Return [X, Y] of the center of cell containing provided text 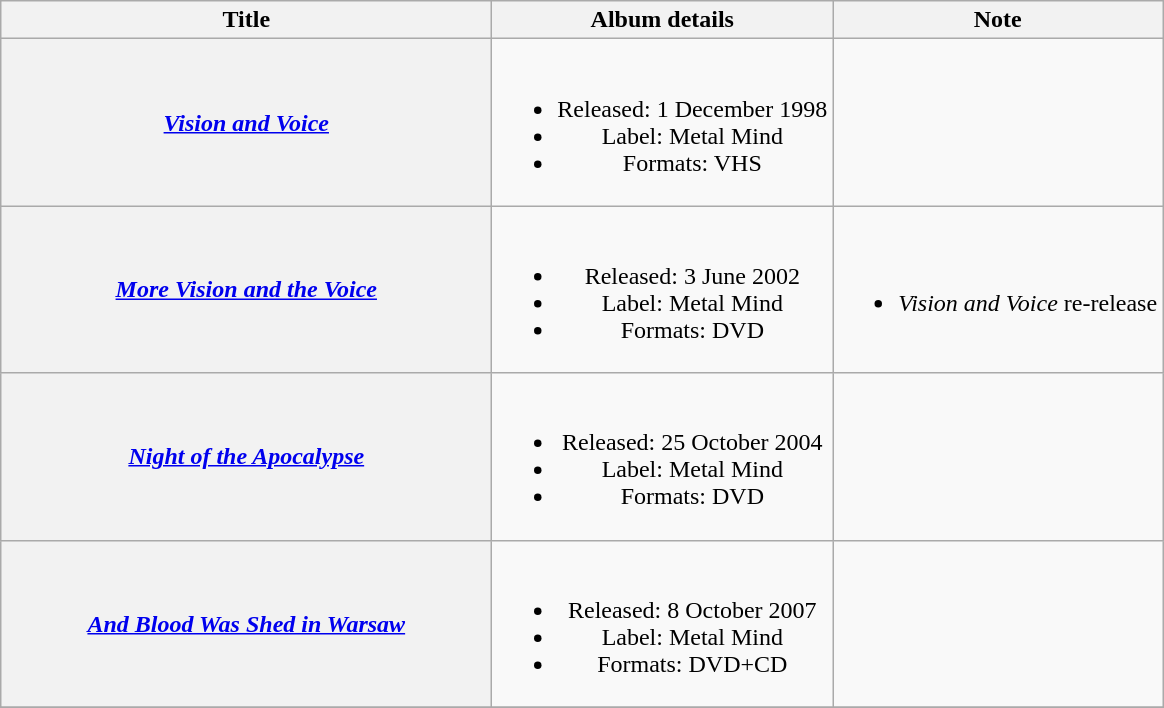
More Vision and the Voice [246, 290]
Released: 3 June 2002Label: Metal MindFormats: DVD [662, 290]
And Blood Was Shed in Warsaw [246, 624]
Vision and Voice re-release [998, 290]
Vision and Voice [246, 122]
Released: 25 October 2004Label: Metal MindFormats: DVD [662, 456]
Note [998, 20]
Title [246, 20]
Released: 1 December 1998Label: Metal MindFormats: VHS [662, 122]
Night of the Apocalypse [246, 456]
Released: 8 October 2007Label: Metal MindFormats: DVD+CD [662, 624]
Album details [662, 20]
